Find where the given text appears and provide that cell's center as [x, y] coordinate. 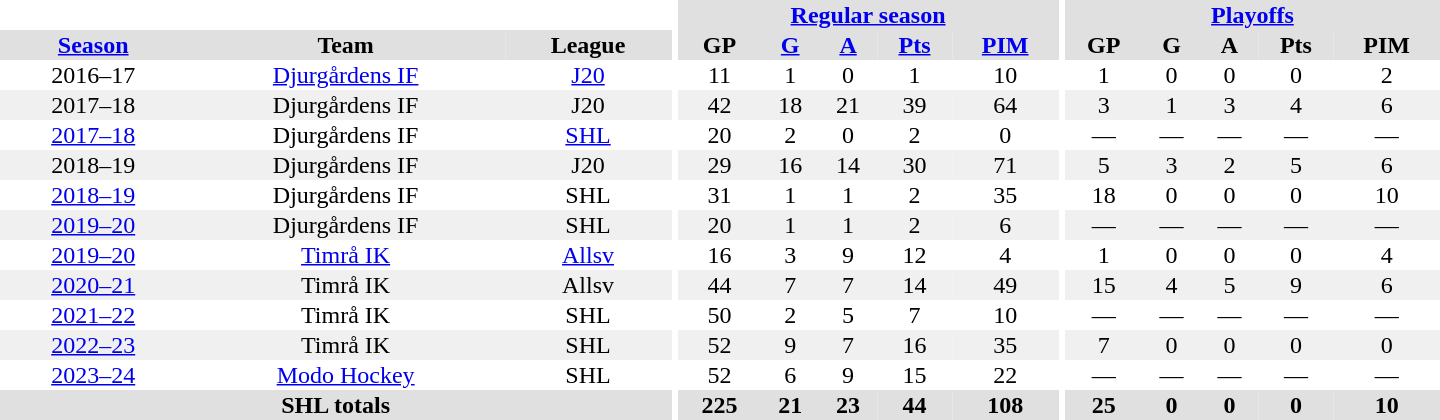
39 [914, 105]
49 [1005, 285]
11 [720, 75]
League [588, 45]
2021–22 [93, 315]
2023–24 [93, 375]
31 [720, 195]
2022–23 [93, 345]
12 [914, 255]
SHL totals [336, 405]
108 [1005, 405]
30 [914, 165]
42 [720, 105]
2016–17 [93, 75]
Season [93, 45]
22 [1005, 375]
Team [345, 45]
50 [720, 315]
Modo Hockey [345, 375]
Playoffs [1252, 15]
29 [720, 165]
25 [1104, 405]
64 [1005, 105]
23 [848, 405]
225 [720, 405]
Regular season [868, 15]
71 [1005, 165]
2020–21 [93, 285]
